Return the (x, y) coordinate for the center point of the cell that contains the specified text.  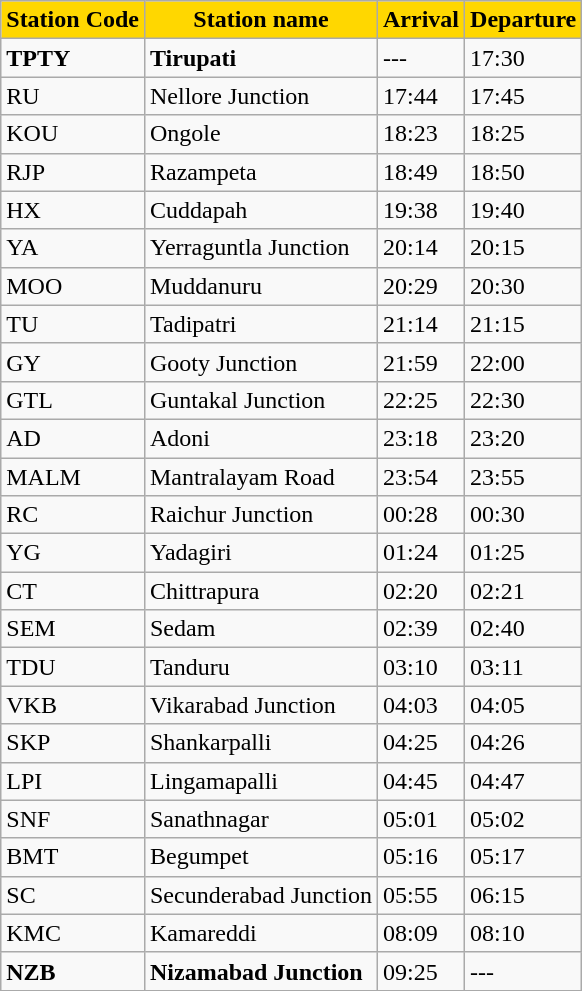
Tanduru (260, 667)
20:14 (420, 248)
TPTY (73, 58)
Sanathnagar (260, 819)
21:59 (420, 362)
20:29 (420, 286)
Kamareddi (260, 933)
05:55 (420, 895)
Muddanuru (260, 286)
Tirupati (260, 58)
23:54 (420, 477)
19:40 (524, 210)
19:38 (420, 210)
Arrival (420, 20)
04:05 (524, 705)
VKB (73, 705)
Secunderabad Junction (260, 895)
22:25 (420, 400)
Adoni (260, 438)
Station name (260, 20)
09:25 (420, 971)
00:30 (524, 515)
KOU (73, 134)
Shankarpalli (260, 743)
Begumpet (260, 857)
02:20 (420, 591)
Vikarabad Junction (260, 705)
22:00 (524, 362)
Tadipatri (260, 324)
BMT (73, 857)
Ongole (260, 134)
Raichur Junction (260, 515)
18:50 (524, 172)
Nellore Junction (260, 96)
04:47 (524, 781)
04:25 (420, 743)
MOO (73, 286)
20:30 (524, 286)
RU (73, 96)
23:55 (524, 477)
Sedam (260, 629)
Razampeta (260, 172)
Station Code (73, 20)
02:39 (420, 629)
01:25 (524, 553)
04:45 (420, 781)
TU (73, 324)
YA (73, 248)
08:09 (420, 933)
04:03 (420, 705)
00:28 (420, 515)
HX (73, 210)
Lingamapalli (260, 781)
01:24 (420, 553)
03:11 (524, 667)
RC (73, 515)
23:18 (420, 438)
NZB (73, 971)
Chittrapura (260, 591)
RJP (73, 172)
05:01 (420, 819)
02:40 (524, 629)
05:02 (524, 819)
GY (73, 362)
Yadagiri (260, 553)
Yerraguntla Junction (260, 248)
CT (73, 591)
GTL (73, 400)
SC (73, 895)
21:15 (524, 324)
AD (73, 438)
KMC (73, 933)
Nizamabad Junction (260, 971)
17:30 (524, 58)
05:17 (524, 857)
04:26 (524, 743)
21:14 (420, 324)
02:21 (524, 591)
Guntakal Junction (260, 400)
SEM (73, 629)
YG (73, 553)
06:15 (524, 895)
22:30 (524, 400)
18:25 (524, 134)
Cuddapah (260, 210)
TDU (73, 667)
Departure (524, 20)
18:23 (420, 134)
SNF (73, 819)
LPI (73, 781)
MALM (73, 477)
Gooty Junction (260, 362)
05:16 (420, 857)
17:45 (524, 96)
SKP (73, 743)
23:20 (524, 438)
20:15 (524, 248)
Mantralayam Road (260, 477)
08:10 (524, 933)
17:44 (420, 96)
03:10 (420, 667)
18:49 (420, 172)
